Pinpoint the cell where the given text exists, returning its [X, Y] midpoint coordinate. 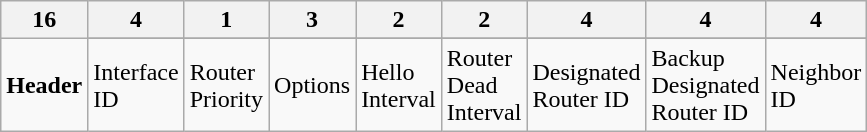
Router Dead Interval [484, 85]
Options [312, 85]
Neighbor ID [816, 85]
Router Priority [226, 85]
1 [226, 20]
Backup Designated Router ID [706, 85]
Interface ID [136, 85]
3 [312, 20]
Hello Interval [399, 85]
Header [44, 85]
16 [44, 20]
Designated Router ID [586, 85]
